Scan for the cell matching the given text and deliver its (X, Y) coordinate at center. 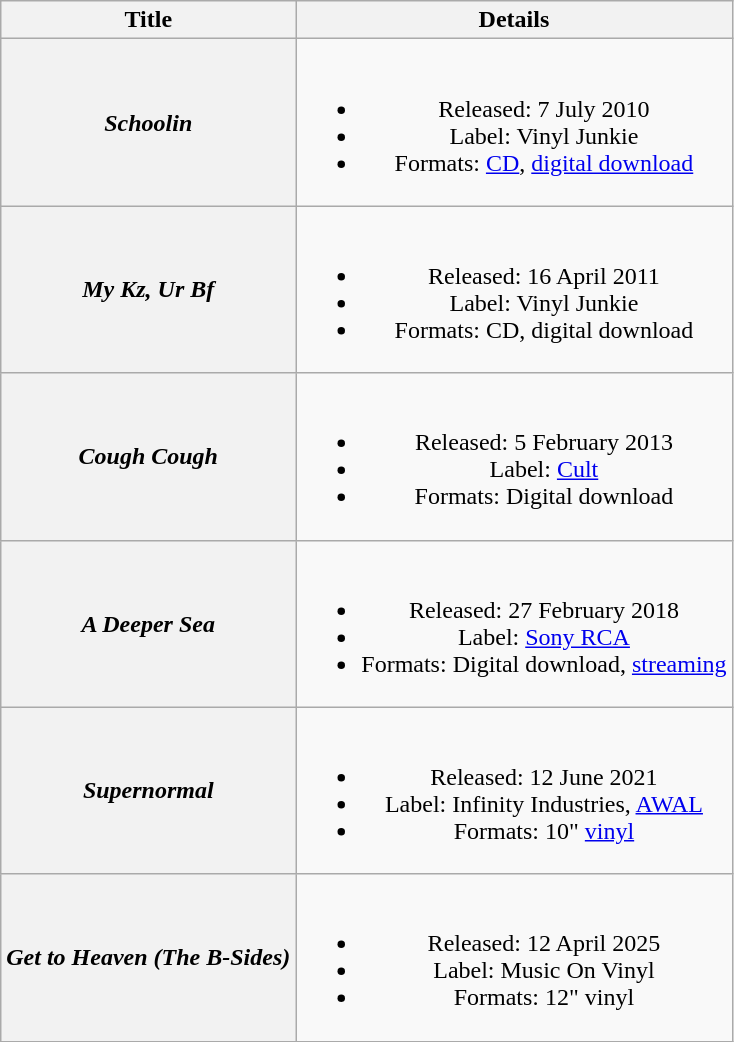
Released: 27 February 2018Label: Sony RCAFormats: Digital download, streaming (514, 624)
Cough Cough (148, 456)
My Kz, Ur Bf (148, 290)
Released: 12 June 2021Label: Infinity Industries, AWALFormats: 10" vinyl (514, 790)
A Deeper Sea (148, 624)
Released: 12 April 2025Label: Music On VinylFormats: 12" vinyl (514, 958)
Title (148, 20)
Schoolin (148, 122)
Released: 16 April 2011Label: Vinyl JunkieFormats: CD, digital download (514, 290)
Supernormal (148, 790)
Released: 5 February 2013Label: CultFormats: Digital download (514, 456)
Released: 7 July 2010Label: Vinyl JunkieFormats: CD, digital download (514, 122)
Details (514, 20)
Get to Heaven (The B-Sides) (148, 958)
